Search for the cell housing the specified text and yield its [X, Y] center coordinate. 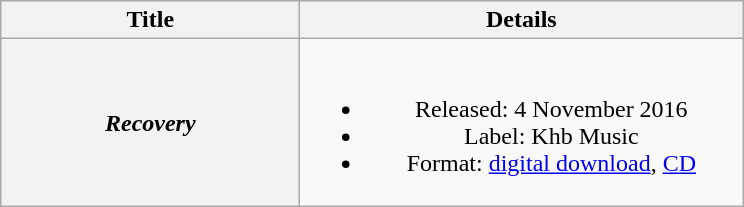
Released: 4 November 2016Label: Khb MusicFormat: digital download, CD [522, 122]
Recovery [150, 122]
Title [150, 20]
Details [522, 20]
